Search for the cell housing the specified text and yield its (X, Y) center coordinate. 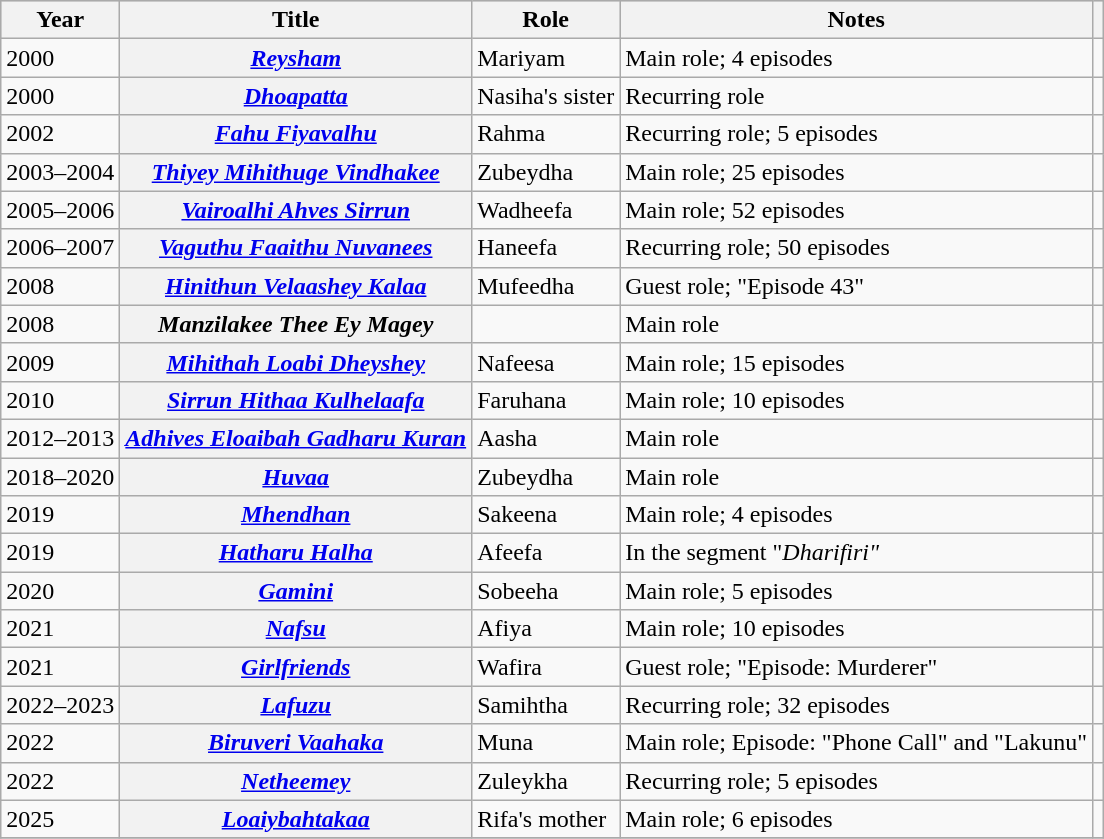
Vaguthu Faaithu Nuvanees (296, 248)
Recurring role; 50 episodes (856, 248)
Samihtha (546, 705)
Reysham (296, 58)
Sobeeha (546, 591)
Role (546, 20)
Haneefa (546, 248)
Sakeena (546, 515)
Mihithah Loabi Dheyshey (296, 362)
Huvaa (296, 477)
Nafsu (296, 629)
Muna (546, 743)
Netheemey (296, 781)
Recurring role (856, 96)
Sirrun Hithaa Kulhelaafa (296, 400)
2006–2007 (60, 248)
Mariyam (546, 58)
Gamini (296, 591)
2003–2004 (60, 172)
Mhendhan (296, 515)
Manzilakee Thee Ey Magey (296, 324)
2010 (60, 400)
Adhives Eloaibah Gadharu Kuran (296, 438)
Hinithun Velaashey Kalaa (296, 286)
2020 (60, 591)
In the segment "Dharifiri" (856, 553)
2002 (60, 134)
Afiya (546, 629)
Nasiha's sister (546, 96)
2005–2006 (60, 210)
2018–2020 (60, 477)
2012–2013 (60, 438)
Fahu Fiyavalhu (296, 134)
Main role; 52 episodes (856, 210)
Faruhana (546, 400)
Wafira (546, 667)
Lafuzu (296, 705)
2009 (60, 362)
Nafeesa (546, 362)
Wadheefa (546, 210)
Thiyey Mihithuge Vindhakee (296, 172)
Main role; 5 episodes (856, 591)
Dhoapatta (296, 96)
Aasha (546, 438)
Biruveri Vaahaka (296, 743)
Rahma (546, 134)
Zuleykha (546, 781)
Loaiybahtakaa (296, 819)
Hatharu Halha (296, 553)
Main role; 15 episodes (856, 362)
Main role; 25 episodes (856, 172)
Rifa's mother (546, 819)
Year (60, 20)
Mufeedha (546, 286)
2022–2023 (60, 705)
Guest role; "Episode 43" (856, 286)
Main role; Episode: "Phone Call" and "Lakunu" (856, 743)
Main role; 6 episodes (856, 819)
Title (296, 20)
Recurring role; 32 episodes (856, 705)
Girlfriends (296, 667)
Afeefa (546, 553)
Notes (856, 20)
Vairoalhi Ahves Sirrun (296, 210)
Guest role; "Episode: Murderer" (856, 667)
2025 (60, 819)
